Scan for the cell matching the given text and deliver its [x, y] coordinate at center. 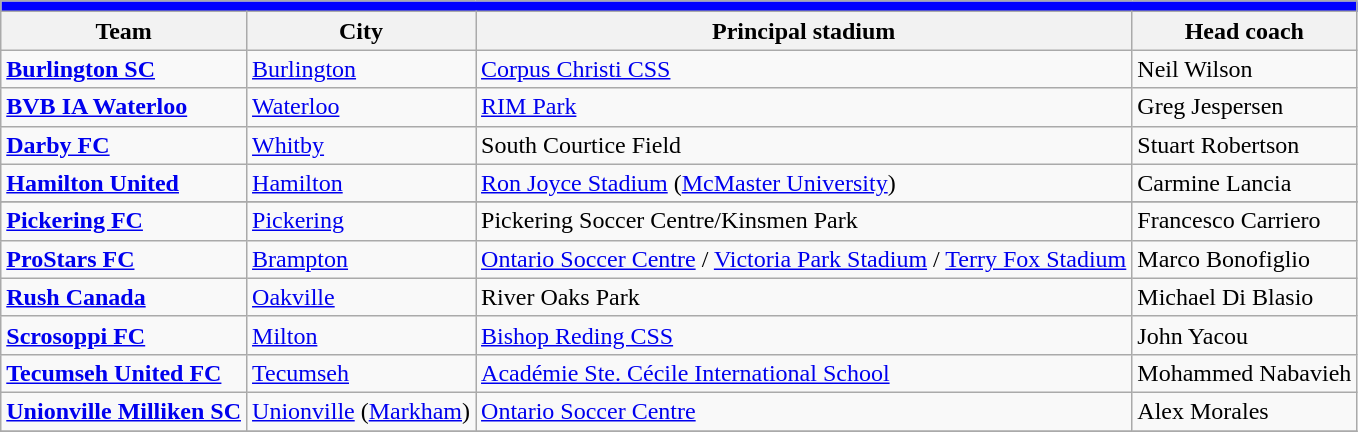
Ontario Soccer Centre [804, 411]
Tecumseh United FC [124, 373]
Whitby [362, 145]
Tecumseh [362, 373]
Milton [362, 335]
Alex Morales [1244, 411]
Ron Joyce Stadium (McMaster University) [804, 183]
Hamilton United [124, 183]
Principal stadium [804, 31]
Darby FC [124, 145]
Team [124, 31]
John Yacou [1244, 335]
Carmine Lancia [1244, 183]
Burlington SC [124, 69]
Marco Bonofiglio [1244, 259]
Waterloo [362, 107]
ProStars FC [124, 259]
Greg Jespersen [1244, 107]
City [362, 31]
Unionville (Markham) [362, 411]
Pickering [362, 221]
Burlington [362, 69]
Unionville Milliken SC [124, 411]
Académie Ste. Cécile International School [804, 373]
Francesco Carriero [1244, 221]
RIM Park [804, 107]
Corpus Christi CSS [804, 69]
Stuart Robertson [1244, 145]
Ontario Soccer Centre / Victoria Park Stadium / Terry Fox Stadium [804, 259]
Oakville [362, 297]
Hamilton [362, 183]
Scrosoppi FC [124, 335]
Pickering Soccer Centre/Kinsmen Park [804, 221]
Michael Di Blasio [1244, 297]
BVB IA Waterloo [124, 107]
Pickering FC [124, 221]
South Courtice Field [804, 145]
River Oaks Park [804, 297]
Neil Wilson [1244, 69]
Brampton [362, 259]
Head coach [1244, 31]
Mohammed Nabavieh [1244, 373]
Bishop Reding CSS [804, 335]
Rush Canada [124, 297]
